Pinpoint the cell where the given text exists, returning its [x, y] midpoint coordinate. 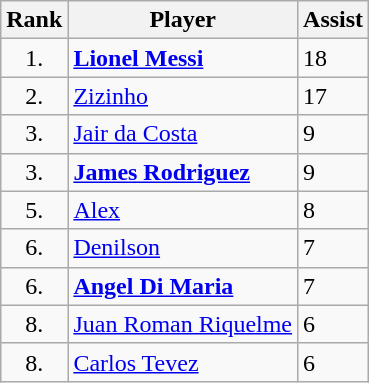
Jair da Costa [183, 134]
Angel Di Maria [183, 286]
Player [183, 20]
Carlos Tevez [183, 362]
18 [334, 58]
Juan Roman Riquelme [183, 324]
James Rodriguez [183, 172]
Lionel Messi [183, 58]
Assist [334, 20]
2. [34, 96]
17 [334, 96]
1. [34, 58]
Denilson [183, 248]
Alex [183, 210]
5. [34, 210]
Rank [34, 20]
8 [334, 210]
Zizinho [183, 96]
